Extract the (x, y) coordinate from the center of the cell holding the provided text.  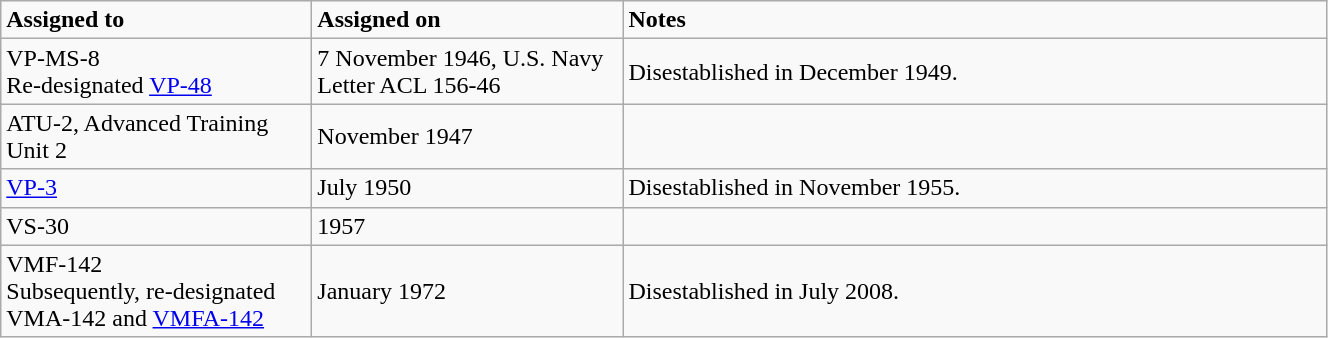
January 1972 (468, 291)
ATU-2, Advanced Training Unit 2 (156, 136)
Assigned to (156, 20)
Disestablished in July 2008. (975, 291)
Notes (975, 20)
July 1950 (468, 188)
1957 (468, 226)
VS-30 (156, 226)
November 1947 (468, 136)
Assigned on (468, 20)
VP-3 (156, 188)
VP-MS-8Re-designated VP-48 (156, 72)
7 November 1946, U.S. Navy Letter ACL 156-46 (468, 72)
Disestablished in November 1955. (975, 188)
VMF-142Subsequently, re-designated VMA-142 and VMFA-142 (156, 291)
Disestablished in December 1949. (975, 72)
